Return (x, y) of the center of cell containing provided text 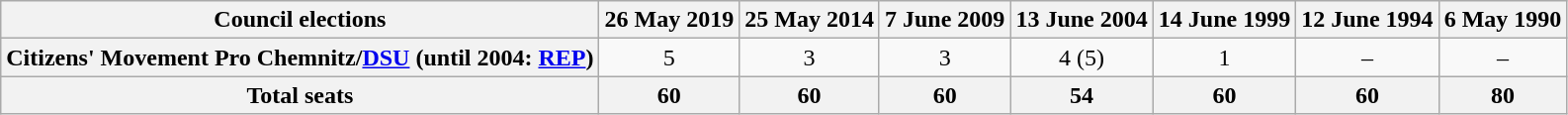
12 June 1994 (1367, 20)
13 June 2004 (1082, 20)
7 June 2009 (944, 20)
5 (669, 57)
Total seats (301, 95)
Citizens' Movement Pro Chemnitz/DSU (until 2004: REP) (301, 57)
4 (5) (1082, 57)
25 May 2014 (810, 20)
1 (1224, 57)
Council elections (301, 20)
6 May 1990 (1503, 20)
14 June 1999 (1224, 20)
54 (1082, 95)
80 (1503, 95)
26 May 2019 (669, 20)
